Locate the cell with the specified text and output its (X, Y) center coordinate. 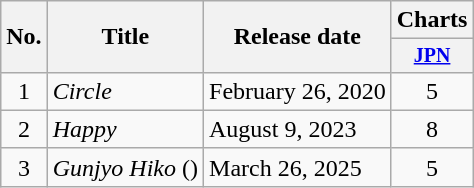
JPN (432, 56)
Title (125, 37)
Happy (125, 129)
8 (432, 129)
August 9, 2023 (298, 129)
February 26, 2020 (298, 91)
Release date (298, 37)
1 (24, 91)
March 26, 2025 (298, 167)
Gunjyo Hiko () (125, 167)
Circle (125, 91)
No. (24, 37)
Charts (432, 20)
2 (24, 129)
3 (24, 167)
